Pinpoint the cell where the given text exists, returning its [X, Y] midpoint coordinate. 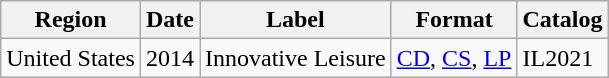
Innovative Leisure [296, 58]
Label [296, 20]
Format [454, 20]
CD, CS, LP [454, 58]
2014 [170, 58]
IL2021 [562, 58]
Catalog [562, 20]
Date [170, 20]
Region [71, 20]
United States [71, 58]
